Identify which cell holds the provided text, then report its [x, y] central coordinate. 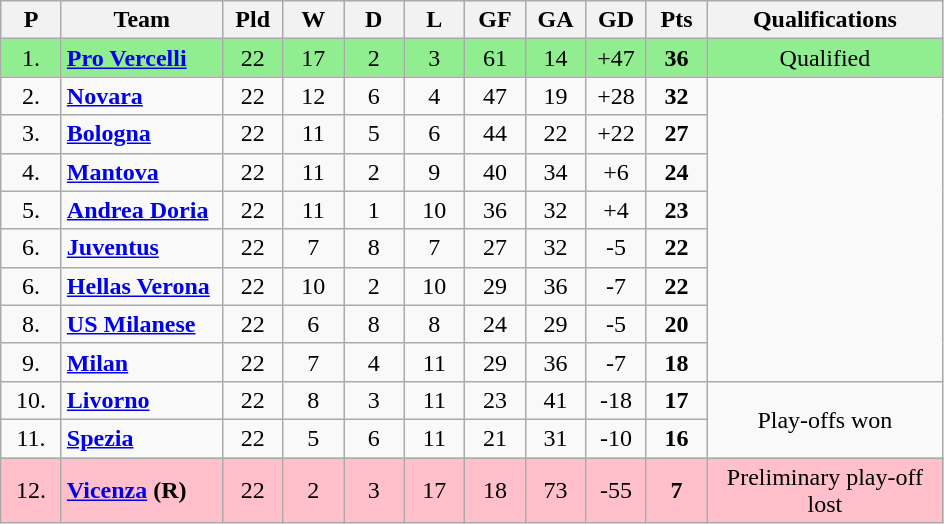
Vicenza (R) [142, 490]
4. [32, 172]
Livorno [142, 400]
12. [32, 490]
9 [434, 172]
Team [142, 20]
9. [32, 362]
Bologna [142, 134]
Pts [676, 20]
GF [496, 20]
Preliminary play-off lost [825, 490]
Play-offs won [825, 419]
2. [32, 96]
19 [556, 96]
11. [32, 438]
34 [556, 172]
1 [374, 210]
8. [32, 324]
D [374, 20]
31 [556, 438]
73 [556, 490]
5. [32, 210]
61 [496, 58]
-10 [616, 438]
44 [496, 134]
Mantova [142, 172]
1. [32, 58]
Andrea Doria [142, 210]
Qualifications [825, 20]
21 [496, 438]
-55 [616, 490]
+28 [616, 96]
+6 [616, 172]
Juventus [142, 248]
10. [32, 400]
20 [676, 324]
-18 [616, 400]
GD [616, 20]
US Milanese [142, 324]
Qualified [825, 58]
L [434, 20]
Hellas Verona [142, 286]
Spezia [142, 438]
P [32, 20]
3. [32, 134]
Milan [142, 362]
Pld [252, 20]
47 [496, 96]
Novara [142, 96]
12 [314, 96]
+22 [616, 134]
+4 [616, 210]
W [314, 20]
+47 [616, 58]
14 [556, 58]
16 [676, 438]
41 [556, 400]
40 [496, 172]
GA [556, 20]
Pro Vercelli [142, 58]
